Determine the [x, y] coordinate at the center of the cell enclosing the given text.  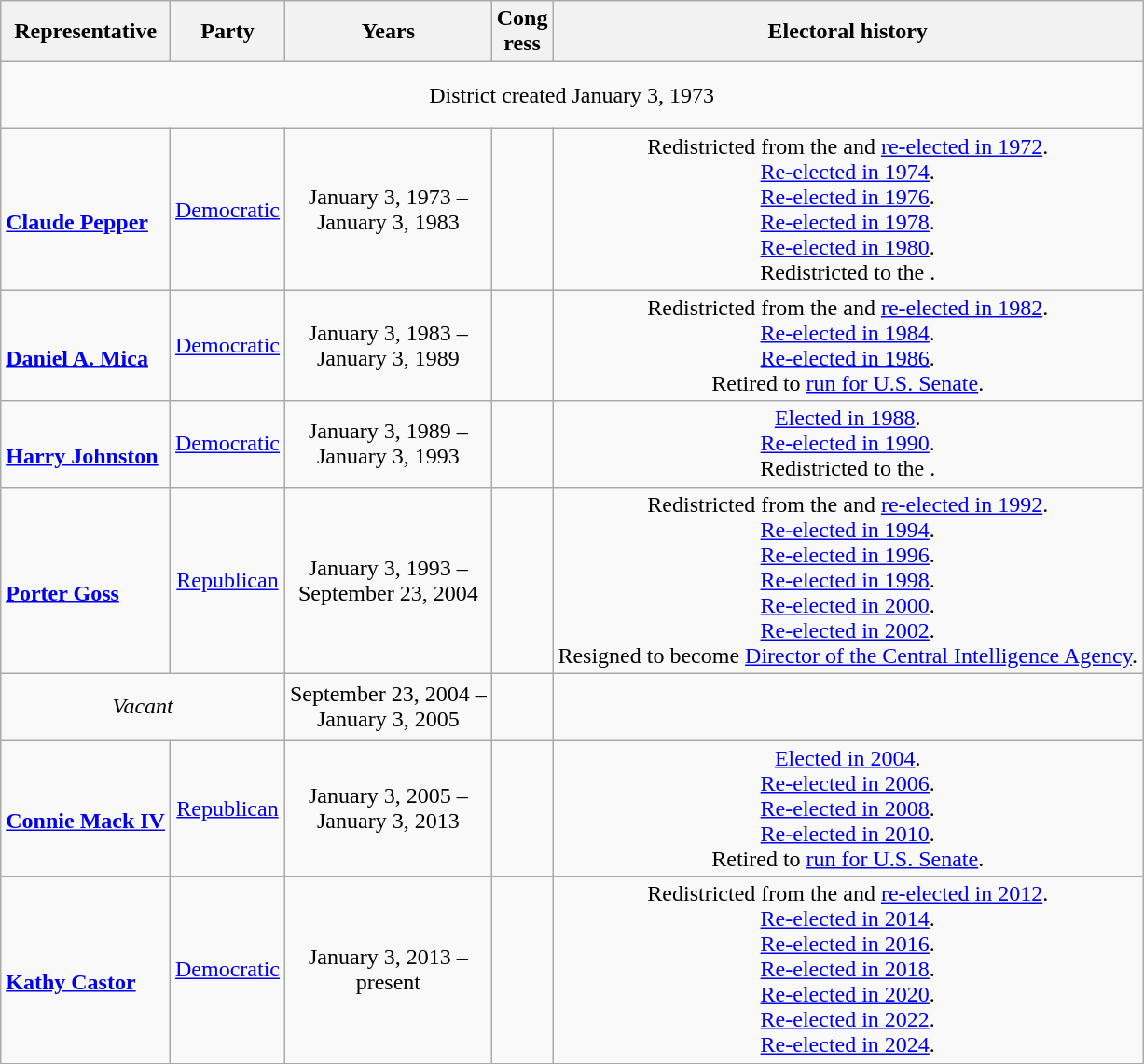
Claude Pepper [86, 209]
January 3, 1983 –January 3, 1989 [388, 345]
Redistricted from the and re-elected in 1972.Re-elected in 1974.Re-elected in 1976.Re-elected in 1978.Re-elected in 1980.Redistricted to the . [848, 209]
Party [227, 32]
Elected in 2004.Re-elected in 2006.Re-elected in 2008.Re-elected in 2010.Retired to run for U.S. Senate. [848, 808]
January 3, 2013 –present [388, 970]
Vacant [144, 707]
Electoral history [848, 32]
Connie Mack IV [86, 808]
Harry Johnston [86, 444]
Congress [522, 32]
Daniel A. Mica [86, 345]
January 3, 1973 –January 3, 1983 [388, 209]
Representative [86, 32]
January 3, 2005 –January 3, 2013 [388, 808]
District created January 3, 1973 [572, 95]
Years [388, 32]
September 23, 2004 –January 3, 2005 [388, 707]
Elected in 1988.Re-elected in 1990.Redistricted to the . [848, 444]
January 3, 1989 –January 3, 1993 [388, 444]
January 3, 1993 –September 23, 2004 [388, 580]
Kathy Castor [86, 970]
Redistricted from the and re-elected in 1982.Re-elected in 1984.Re-elected in 1986.Retired to run for U.S. Senate. [848, 345]
Porter Goss [86, 580]
